Return [X, Y] of the center of cell containing provided text 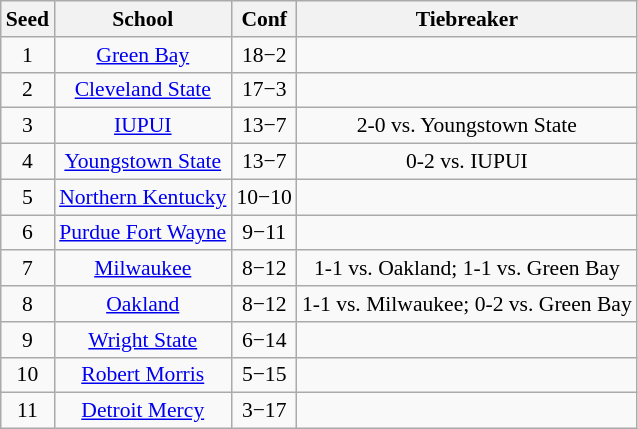
Wright State [142, 340]
3−17 [264, 411]
1-1 vs. Oakland; 1-1 vs. Green Bay [467, 269]
11 [28, 411]
Oakland [142, 304]
9−11 [264, 233]
Seed [28, 19]
Tiebreaker [467, 19]
5−15 [264, 375]
10−10 [264, 197]
5 [28, 197]
2-0 vs. Youngstown State [467, 126]
Youngstown State [142, 162]
9 [28, 340]
Milwaukee [142, 269]
10 [28, 375]
Green Bay [142, 55]
7 [28, 269]
3 [28, 126]
8 [28, 304]
Purdue Fort Wayne [142, 233]
2 [28, 90]
18−2 [264, 55]
Conf [264, 19]
6−14 [264, 340]
6 [28, 233]
17−3 [264, 90]
1 [28, 55]
Cleveland State [142, 90]
1-1 vs. Milwaukee; 0-2 vs. Green Bay [467, 304]
4 [28, 162]
IUPUI [142, 126]
School [142, 19]
0-2 vs. IUPUI [467, 162]
Robert Morris [142, 375]
Detroit Mercy [142, 411]
Northern Kentucky [142, 197]
